Identify which cell holds the provided text, then report its [X, Y] central coordinate. 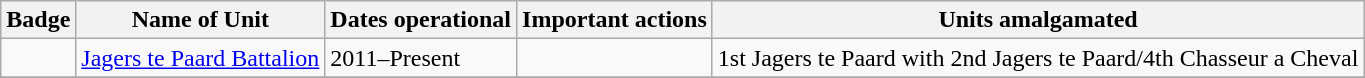
Important actions [615, 20]
1st Jagers te Paard with 2nd Jagers te Paard/4th Chasseur a Cheval [1038, 58]
Dates operational [421, 20]
2011–Present [421, 58]
Units amalgamated [1038, 20]
Jagers te Paard Battalion [200, 58]
Badge [38, 20]
Name of Unit [200, 20]
